Identify which cell holds the provided text, then report its [X, Y] central coordinate. 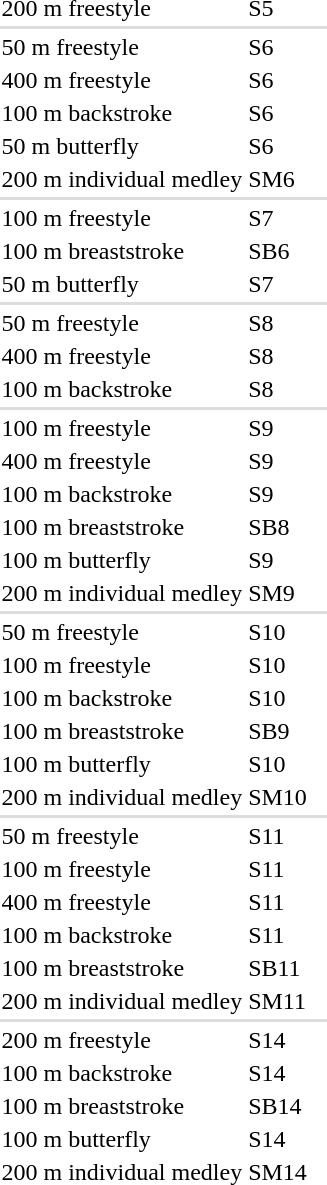
SM11 [278, 1001]
SB6 [278, 251]
SB11 [278, 968]
SM9 [278, 593]
200 m freestyle [122, 1040]
SM10 [278, 797]
SM6 [278, 179]
SB9 [278, 731]
SB8 [278, 527]
SB14 [278, 1106]
